Capture the cell that displays the provided text and extract its [X, Y] central coordinate. 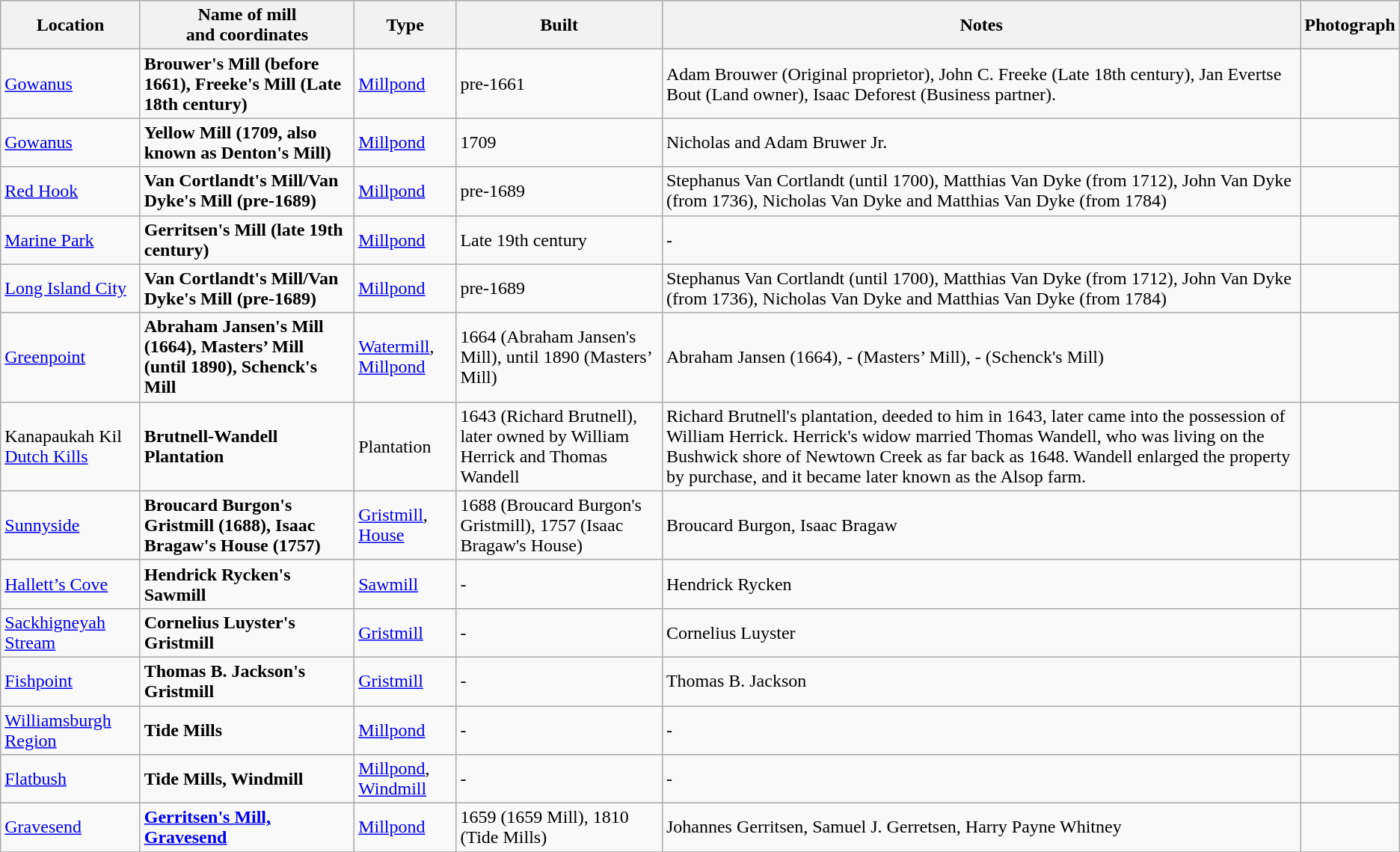
Hendrick Rycken's Sawmill [247, 583]
Williamsburgh Region [70, 730]
Tide Mills, Windmill [247, 779]
1688 (Broucard Burgon's Gristmill), 1757 (Isaac Bragaw's House) [559, 525]
Johannes Gerritsen, Samuel J. Gerretsen, Harry Payne Whitney [981, 827]
Sackhigneyah Stream [70, 633]
Plantation [405, 446]
Hallett’s Cove [70, 583]
Late 19th century [559, 239]
Gerritsen's Mill, Gravesend [247, 827]
Notes [981, 25]
Gristmill, House [405, 525]
Photograph [1350, 25]
Thomas B. Jackson [981, 681]
Flatbush [70, 779]
Thomas B. Jackson's Gristmill [247, 681]
Cornelius Luyster [981, 633]
Cornelius Luyster's Gristmill [247, 633]
Sunnyside [70, 525]
Millpond, Windmill [405, 779]
Nicholas and Adam Bruwer Jr. [981, 142]
1659 (1659 Mill), 1810 (Tide Mills) [559, 827]
Broucard Burgon's Gristmill (1688), Isaac Bragaw's House (1757) [247, 525]
Type [405, 25]
Built [559, 25]
Brutnell-Wandell Plantation [247, 446]
Abraham Jansen's Mill (1664), Masters’ Mill (until 1890), Schenck's Mill [247, 358]
Brouwer's Mill (before 1661), Freeke's Mill (Late 18th century) [247, 84]
Gravesend [70, 827]
Tide Mills [247, 730]
1709 [559, 142]
Red Hook [70, 191]
Name of milland coordinates [247, 25]
Kanapaukah Kil Dutch Kills [70, 446]
Adam Brouwer (Original proprietor), John C. Freeke (Late 18th century), Jan Evertse Bout (Land owner), Isaac Deforest (Business partner). [981, 84]
Fishpoint [70, 681]
1664 (Abraham Jansen's Mill), until 1890 (Masters’ Mill) [559, 358]
Yellow Mill (1709, also known as Denton's Mill) [247, 142]
Abraham Jansen (1664), - (Masters’ Mill), - (Schenck's Mill) [981, 358]
pre-1661 [559, 84]
1643 (Richard Brutnell), later owned by William Herrick and Thomas Wandell [559, 446]
Sawmill [405, 583]
Broucard Burgon, Isaac Bragaw [981, 525]
Watermill, Millpond [405, 358]
Long Island City [70, 289]
Location [70, 25]
Hendrick Rycken [981, 583]
Marine Park [70, 239]
Gerritsen's Mill (late 19th century) [247, 239]
Greenpoint [70, 358]
